Capture the cell that displays the provided text and extract its [x, y] central coordinate. 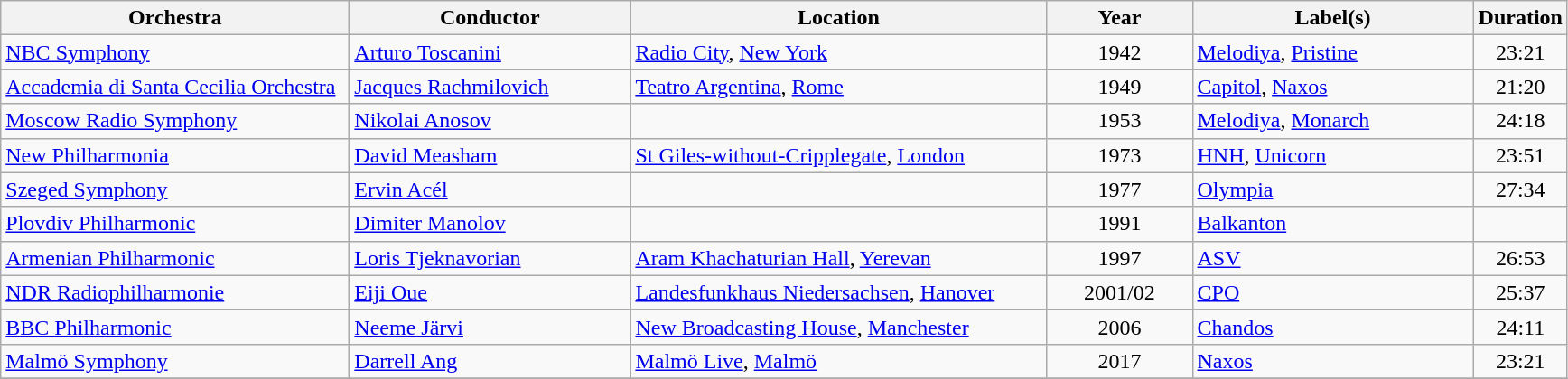
Conductor [490, 18]
Darrell Ang [490, 361]
Arturo Toscanini [490, 52]
Olympia [1333, 189]
1997 [1120, 258]
Year [1120, 18]
Melodiya, Monarch [1333, 121]
HNH, Unicorn [1333, 155]
Melodiya, Pristine [1333, 52]
1977 [1120, 189]
Capitol, Naxos [1333, 87]
Aram Khachaturian Hall, Yerevan [838, 258]
Szeged Symphony [175, 189]
Naxos [1333, 361]
1953 [1120, 121]
26:53 [1520, 258]
Accademia di Santa Cecilia Orchestra [175, 87]
Jacques Rachmilovich [490, 87]
1973 [1120, 155]
2001/02 [1120, 292]
Chandos [1333, 327]
21:20 [1520, 87]
St Giles-without-Cripplegate, London [838, 155]
Location [838, 18]
Armenian Philharmonic [175, 258]
Malmö Symphony [175, 361]
Eiji Oue [490, 292]
Ervin Acél [490, 189]
CPO [1333, 292]
ASV [1333, 258]
27:34 [1520, 189]
David Measham [490, 155]
2006 [1120, 327]
23:51 [1520, 155]
Landesfunkhaus Niedersachsen, Hanover [838, 292]
Teatro Argentina, Rome [838, 87]
Malmö Live, Malmö [838, 361]
25:37 [1520, 292]
Moscow Radio Symphony [175, 121]
New Broadcasting House, Manchester [838, 327]
1942 [1120, 52]
BBC Philharmonic [175, 327]
1949 [1120, 87]
NBC Symphony [175, 52]
NDR Radiophilharmonie [175, 292]
Plovdiv Philharmonic [175, 224]
Nikolai Anosov [490, 121]
Neeme Järvi [490, 327]
Loris Tjeknavorian [490, 258]
2017 [1120, 361]
24:18 [1520, 121]
Label(s) [1333, 18]
1991 [1120, 224]
Radio City, New York [838, 52]
Balkanton [1333, 224]
Orchestra [175, 18]
New Philharmonia [175, 155]
Duration [1520, 18]
Dimiter Manolov [490, 224]
24:11 [1520, 327]
